From the cell containing the given text, extract its center point as (X, Y) coordinate. 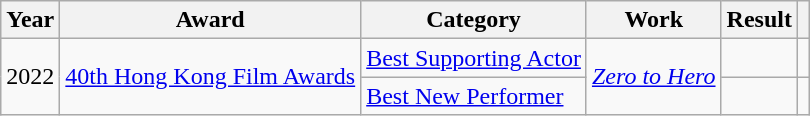
Year (30, 20)
40th Hong Kong Film Awards (210, 77)
Zero to Hero (654, 77)
Result (759, 20)
2022 (30, 77)
Work (654, 20)
Best New Performer (474, 96)
Award (210, 20)
Best Supporting Actor (474, 58)
Category (474, 20)
